Scan for the cell matching the given text and deliver its (X, Y) coordinate at center. 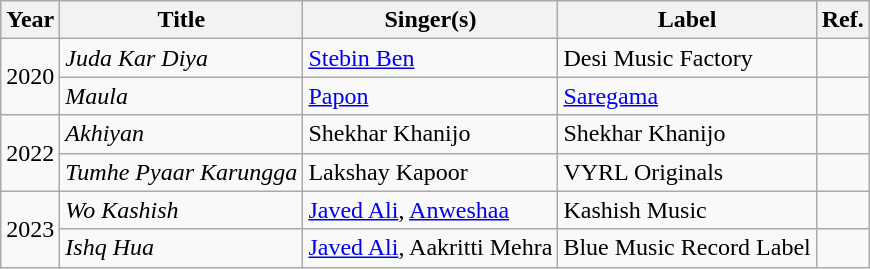
Tumhe Pyaar Karungga (182, 172)
Singer(s) (430, 20)
Blue Music Record Label (687, 248)
2023 (30, 229)
Juda Kar Diya (182, 58)
Title (182, 20)
Kashish Music (687, 210)
Ref. (842, 20)
Papon (430, 96)
Lakshay Kapoor (430, 172)
Ishq Hua (182, 248)
2020 (30, 77)
Akhiyan (182, 134)
Label (687, 20)
Stebin Ben (430, 58)
Javed Ali, Anweshaa (430, 210)
Year (30, 20)
Maula (182, 96)
Saregama (687, 96)
VYRL Originals (687, 172)
Desi Music Factory (687, 58)
2022 (30, 153)
Wo Kashish (182, 210)
Javed Ali, Aakritti Mehra (430, 248)
